For the text-containing cell, return its midpoint in [X, Y] coordinate format. 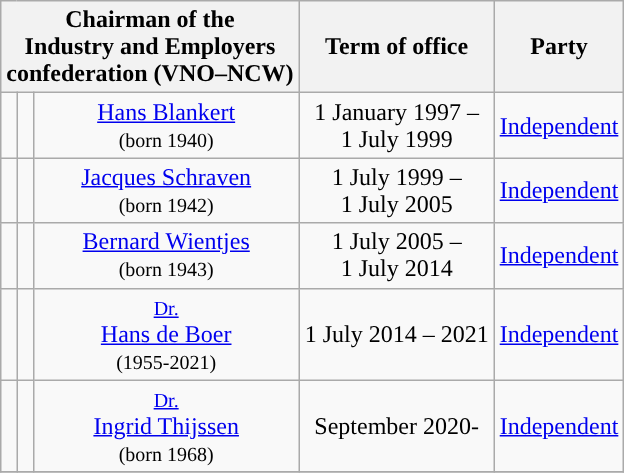
Jacques Schraven (born 1942) [166, 190]
Hans Blankert (born 1940) [166, 126]
Dr. Hans de Boer (1955-2021) [166, 334]
September 2020- [396, 426]
Term of office [396, 47]
Party [559, 47]
1 July 1999 – 1 July 2005 [396, 190]
Bernard Wientjes (born 1943) [166, 256]
Dr. Ingrid Thijssen (born 1968) [166, 426]
Chairman of the Industry and Employers confederation (VNO–NCW) [150, 47]
1 July 2005 – 1 July 2014 [396, 256]
1 July 2014 – 2021 [396, 334]
1 January 1997 – 1 July 1999 [396, 126]
